Pinpoint the cell where the given text exists, returning its [x, y] midpoint coordinate. 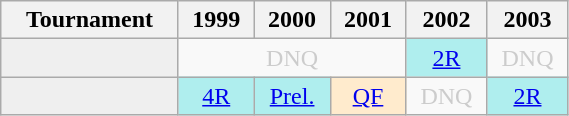
4R [216, 96]
2002 [446, 20]
Tournament [90, 20]
Prel. [292, 96]
QF [368, 96]
2001 [368, 20]
1999 [216, 20]
2000 [292, 20]
2003 [528, 20]
